Search for the cell housing the specified text and yield its [X, Y] center coordinate. 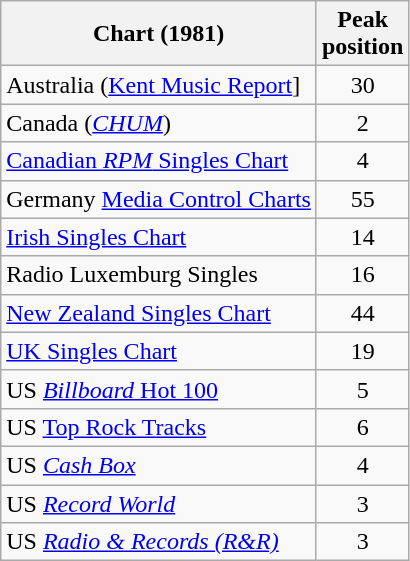
Chart (1981) [159, 34]
55 [362, 199]
Irish Singles Chart [159, 237]
6 [362, 427]
16 [362, 275]
Radio Luxemburg Singles [159, 275]
US Record World [159, 503]
5 [362, 389]
Peakposition [362, 34]
US Top Rock Tracks [159, 427]
UK Singles Chart [159, 351]
US Billboard Hot 100 [159, 389]
Canadian RPM Singles Chart [159, 161]
US Radio & Records (R&R) [159, 542]
30 [362, 85]
19 [362, 351]
US Cash Box [159, 465]
Canada (CHUM) [159, 123]
Australia (Kent Music Report] [159, 85]
Germany Media Control Charts [159, 199]
2 [362, 123]
14 [362, 237]
44 [362, 313]
New Zealand Singles Chart [159, 313]
